Identify which cell holds the provided text, then report its (X, Y) central coordinate. 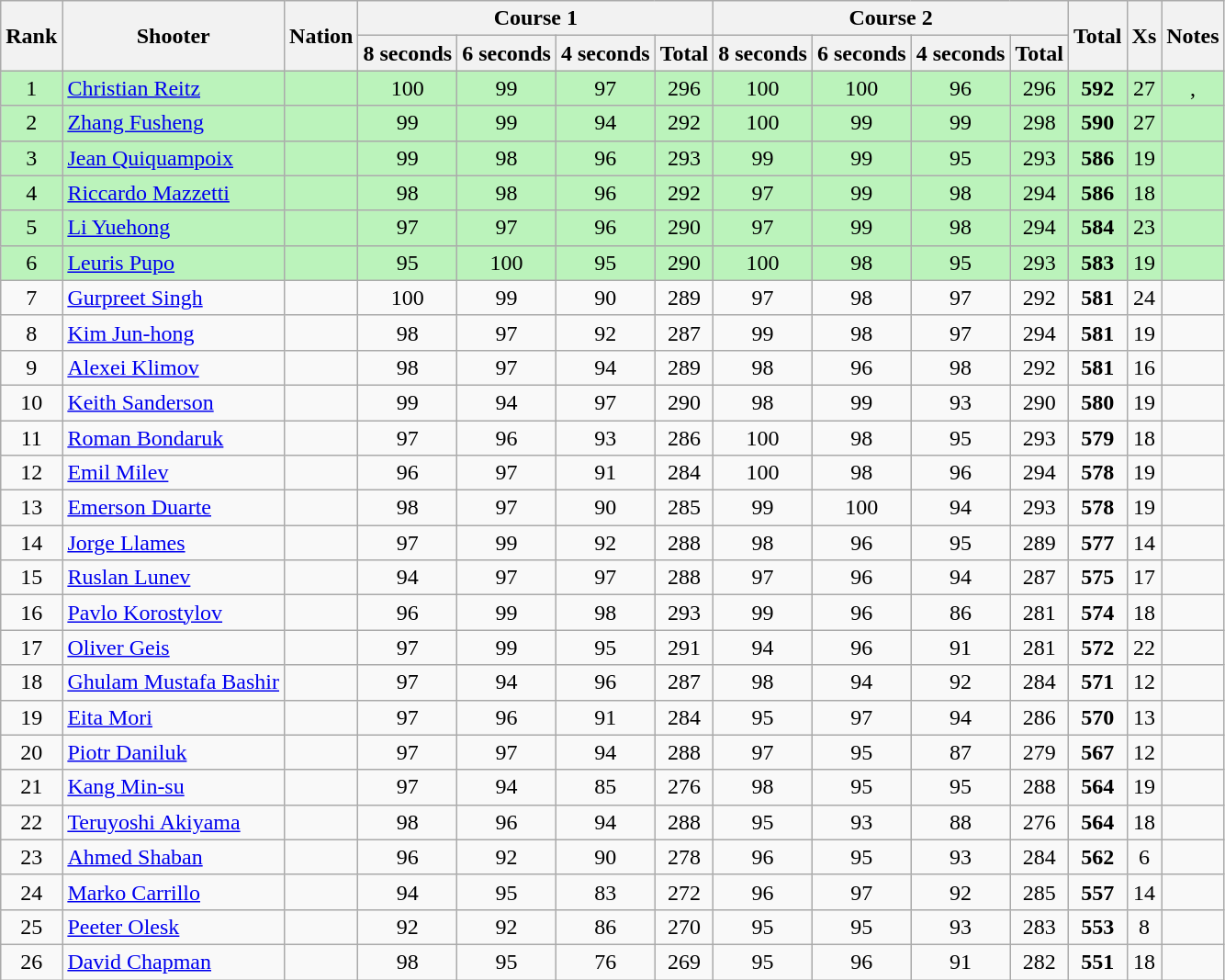
4 (31, 193)
590 (1097, 123)
Roman Bondaruk (174, 438)
2 (31, 123)
Peeter Olesk (174, 927)
5 (31, 228)
279 (1040, 752)
Li Yuehong (174, 228)
579 (1097, 438)
Course 2 (891, 18)
592 (1097, 88)
87 (961, 752)
Riccardo Mazzetti (174, 193)
298 (1040, 123)
Teruyoshi Akiyama (174, 822)
Oliver Geis (174, 648)
580 (1097, 402)
10 (31, 402)
278 (684, 857)
291 (684, 648)
Keith Sanderson (174, 402)
25 (31, 927)
76 (605, 962)
584 (1097, 228)
283 (1040, 927)
Jorge Llames (174, 543)
David Chapman (174, 962)
88 (961, 822)
583 (1097, 263)
562 (1097, 857)
553 (1097, 927)
Gurpreet Singh (174, 298)
Kang Min-su (174, 787)
577 (1097, 543)
272 (684, 892)
9 (31, 367)
3 (31, 158)
Ahmed Shaban (174, 857)
21 (31, 787)
15 (31, 578)
Leuris Pupo (174, 263)
Ghulam Mustafa Bashir (174, 682)
Christian Reitz (174, 88)
20 (31, 752)
282 (1040, 962)
572 (1097, 648)
Alexei Klimov (174, 367)
Shooter (174, 36)
Notes (1193, 36)
85 (605, 787)
Eita Mori (174, 717)
Nation (321, 36)
Zhang Fusheng (174, 123)
Xs (1144, 36)
269 (684, 962)
Jean Quiquampoix (174, 158)
270 (684, 927)
Rank (31, 36)
Marko Carrillo (174, 892)
575 (1097, 578)
Emil Milev (174, 473)
7 (31, 298)
571 (1097, 682)
Kim Jun-hong (174, 332)
Ruslan Lunev (174, 578)
Emerson Duarte (174, 508)
1 (31, 88)
551 (1097, 962)
11 (31, 438)
26 (31, 962)
574 (1097, 613)
557 (1097, 892)
Pavlo Korostylov (174, 613)
, (1193, 88)
Course 1 (536, 18)
570 (1097, 717)
83 (605, 892)
567 (1097, 752)
Piotr Daniluk (174, 752)
